Identify which cell holds the provided text, then report its [x, y] central coordinate. 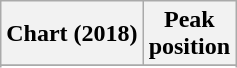
Peak position [189, 34]
Chart (2018) [72, 34]
